Determine the (x, y) coordinate at the center of the cell enclosing the given text.  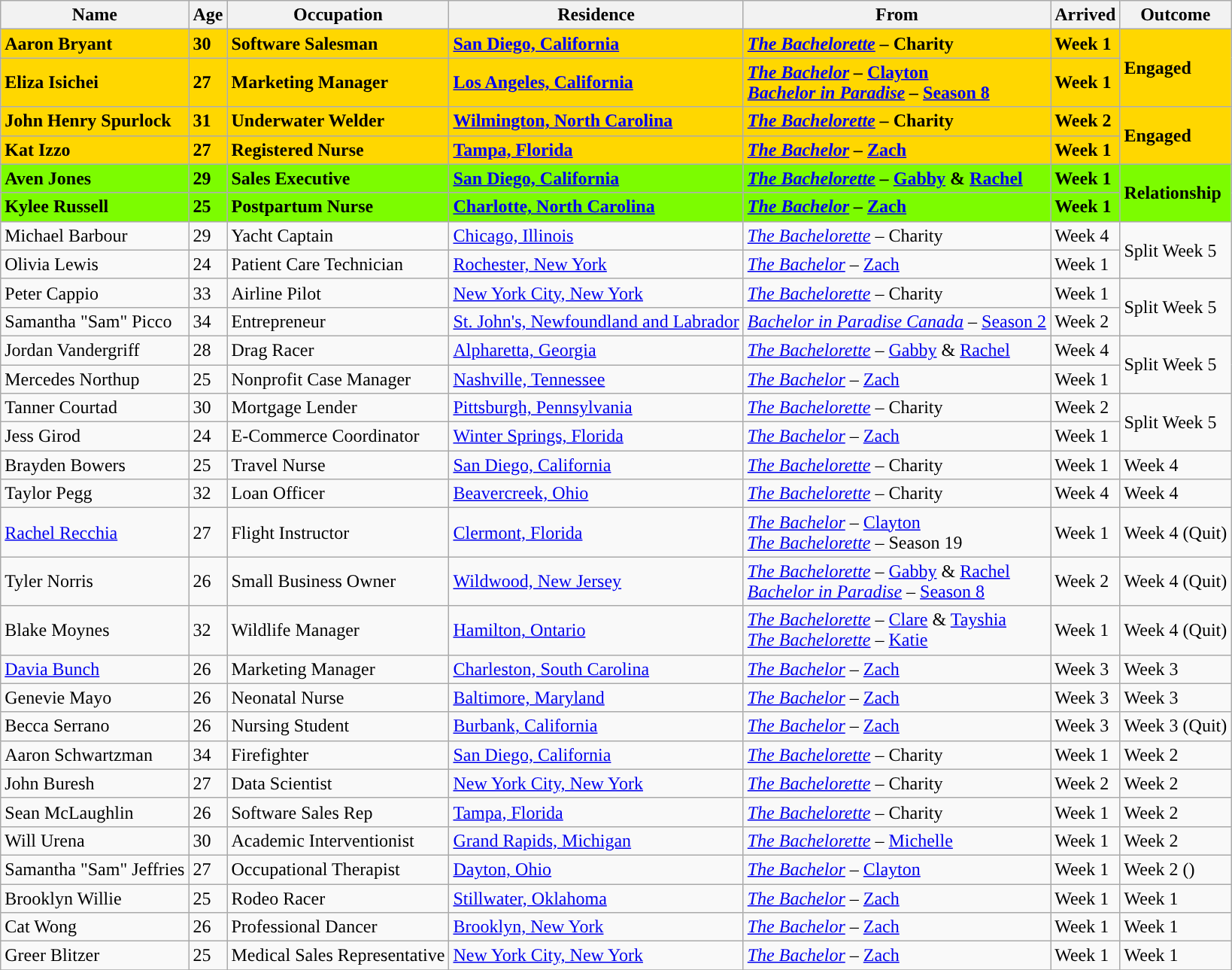
From (897, 15)
Samantha "Sam" Jeffries (95, 869)
Peter Cappio (95, 293)
Davia Bunch (95, 669)
Tanner Courtad (95, 408)
Outcome (1176, 15)
Tyler Norris (95, 581)
Airline Pilot (338, 293)
John Buresh (95, 783)
31 (208, 121)
Aaron Schwartzman (95, 755)
Patient Care Technician (338, 264)
Hamilton, Ontario (596, 631)
Sales Executive (338, 178)
Yacht Captain (338, 236)
The Bachelor – ClaytonThe Bachelorette – Season 19 (897, 533)
Professional Dancer (338, 927)
Taylor Pegg (95, 494)
Becca Serrano (95, 726)
The Bachelor – Clayton (897, 869)
Pittsburgh, Pennsylvania (596, 408)
Los Angeles, California (596, 83)
Flight Instructor (338, 533)
Brooklyn Willie (95, 898)
E-Commerce Coordinator (338, 436)
Blake Moynes (95, 631)
Alpharetta, Georgia (596, 350)
Kylee Russell (95, 207)
Jordan Vandergriff (95, 350)
Drag Racer (338, 350)
Aven Jones (95, 178)
Sean McLaughlin (95, 812)
Dayton, Ohio (596, 869)
Burbank, California (596, 726)
Nursing Student (338, 726)
Academic Interventionist (338, 841)
Software Salesman (338, 44)
Entrepreneur (338, 321)
The Bachelorette – Gabby & RachelBachelor in Paradise – Season 8 (897, 581)
Rachel Recchia (95, 533)
Rodeo Racer (338, 898)
Week 3 (Quit) (1176, 726)
Medical Sales Representative (338, 956)
Kat Izzo (95, 150)
Wildwood, New Jersey (596, 581)
Samantha "Sam" Picco (95, 321)
Rochester, New York (596, 264)
The Bachelorette – Clare & TayshiaThe Bachelorette – Katie (897, 631)
Michael Barbour (95, 236)
Name (95, 15)
Week 2 () (1176, 869)
Relationship (1176, 193)
Software Sales Rep (338, 812)
The Bachelor – ClaytonBachelor in Paradise – Season 8 (897, 83)
Chicago, Illinois (596, 236)
Underwater Welder (338, 121)
Wildlife Manager (338, 631)
Neonatal Nurse (338, 698)
Registered Nurse (338, 150)
Will Urena (95, 841)
Winter Springs, Florida (596, 436)
Charleston, South Carolina (596, 669)
Mortgage Lender (338, 408)
Age (208, 15)
St. John's, Newfoundland and Labrador (596, 321)
Charlotte, North Carolina (596, 207)
28 (208, 350)
Loan Officer (338, 494)
Greer Blitzer (95, 956)
The Bachelorette – Michelle (897, 841)
Baltimore, Maryland (596, 698)
Occupational Therapist (338, 869)
Travel Nurse (338, 465)
Firefighter (338, 755)
Brayden Bowers (95, 465)
Clermont, Florida (596, 533)
Small Business Owner (338, 581)
Occupation (338, 15)
Postpartum Nurse (338, 207)
Beavercreek, Ohio (596, 494)
Bachelor in Paradise Canada – Season 2 (897, 321)
Jess Girod (95, 436)
Arrived (1085, 15)
John Henry Spurlock (95, 121)
Nonprofit Case Manager (338, 379)
Residence (596, 15)
Cat Wong (95, 927)
Mercedes Northup (95, 379)
Brooklyn, New York (596, 927)
Grand Rapids, Michigan (596, 841)
Data Scientist (338, 783)
Aaron Bryant (95, 44)
Olivia Lewis (95, 264)
Stillwater, Oklahoma (596, 898)
Eliza Isichei (95, 83)
33 (208, 293)
Genevie Mayo (95, 698)
Nashville, Tennessee (596, 379)
Wilmington, North Carolina (596, 121)
